Search for the cell housing the specified text and yield its (x, y) center coordinate. 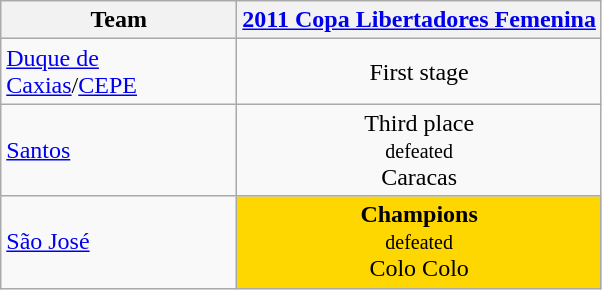
Third placedefeated Caracas (420, 150)
São José (119, 242)
Team (119, 20)
2011 Copa Libertadores Femenina (420, 20)
Duque de Caxias/CEPE (119, 72)
Championsdefeated Colo Colo (420, 242)
Santos (119, 150)
First stage (420, 72)
